Return (x, y) of the center of cell containing provided text 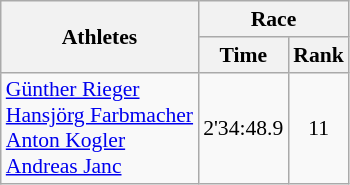
Rank (318, 55)
11 (318, 128)
2'34:48.9 (243, 128)
Athletes (100, 36)
Günther RiegerHansjörg FarbmacherAnton KoglerAndreas Janc (100, 128)
Time (243, 55)
Race (274, 19)
